Determine the [X, Y] coordinate at the center of the cell enclosing the given text.  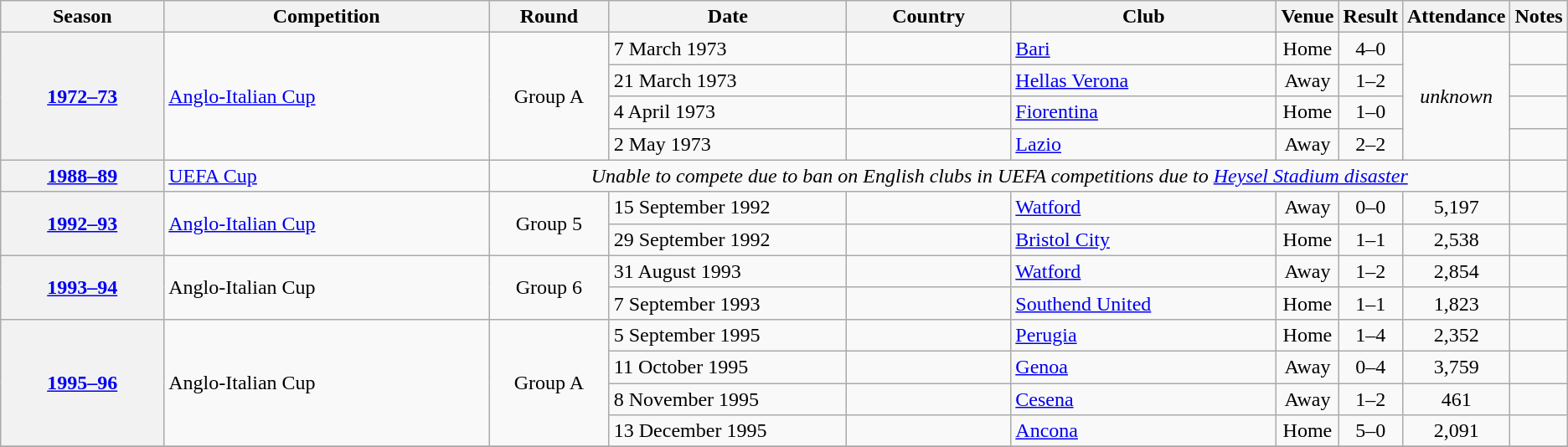
2–2 [1370, 144]
Notes [1539, 17]
Attendance [1456, 17]
461 [1456, 399]
8 November 1995 [727, 399]
1995–96 [82, 383]
29 September 1992 [727, 239]
Fiorentina [1144, 112]
Genoa [1144, 367]
13 December 1995 [727, 431]
Round [549, 17]
11 October 1995 [727, 367]
Bari [1144, 49]
Country [928, 17]
Hellas Verona [1144, 80]
15 September 1992 [727, 208]
Lazio [1144, 144]
Group 5 [549, 223]
5 September 1995 [727, 335]
Group 6 [549, 287]
1992–93 [82, 223]
5–0 [1370, 431]
2,854 [1456, 271]
Season [82, 17]
1–4 [1370, 335]
Result [1370, 17]
2,352 [1456, 335]
1–0 [1370, 112]
1993–94 [82, 287]
unknown [1456, 96]
2,091 [1456, 431]
0–4 [1370, 367]
Competition [327, 17]
21 March 1973 [727, 80]
5,197 [1456, 208]
3,759 [1456, 367]
Southend United [1144, 303]
Venue [1308, 17]
Cesena [1144, 399]
1972–73 [82, 96]
Unable to compete due to ban on English clubs in UEFA competitions due to Heysel Stadium disaster [1000, 176]
Ancona [1144, 431]
1988–89 [82, 176]
31 August 1993 [727, 271]
4 April 1973 [727, 112]
2 May 1973 [727, 144]
Bristol City [1144, 239]
7 September 1993 [727, 303]
1,823 [1456, 303]
4–0 [1370, 49]
0–0 [1370, 208]
Club [1144, 17]
Date [727, 17]
Perugia [1144, 335]
7 March 1973 [727, 49]
2,538 [1456, 239]
UEFA Cup [327, 176]
